Find where the given text appears and provide that cell's center as [x, y] coordinate. 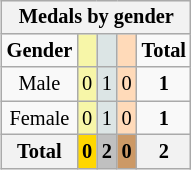
Male [40, 84]
Gender [40, 51]
Medals by gender [96, 17]
Female [40, 118]
